Determine the [X, Y] coordinate at the center of the cell enclosing the given text.  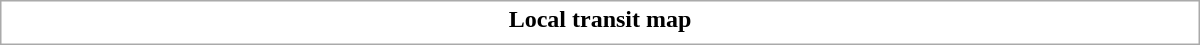
Local transit map [600, 19]
